Determine the (x, y) coordinate at the center of the cell enclosing the given text.  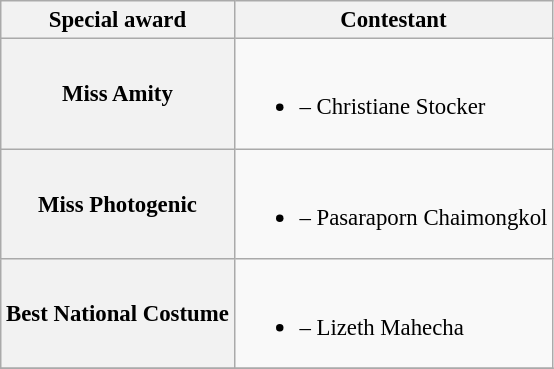
Best National Costume (118, 314)
– Lizeth Mahecha (394, 314)
– Christiane Stocker (394, 94)
Miss Photogenic (118, 204)
Miss Amity (118, 94)
Special award (118, 20)
– Pasaraporn Chaimongkol (394, 204)
Contestant (394, 20)
